Scan for the cell matching the given text and deliver its [x, y] coordinate at center. 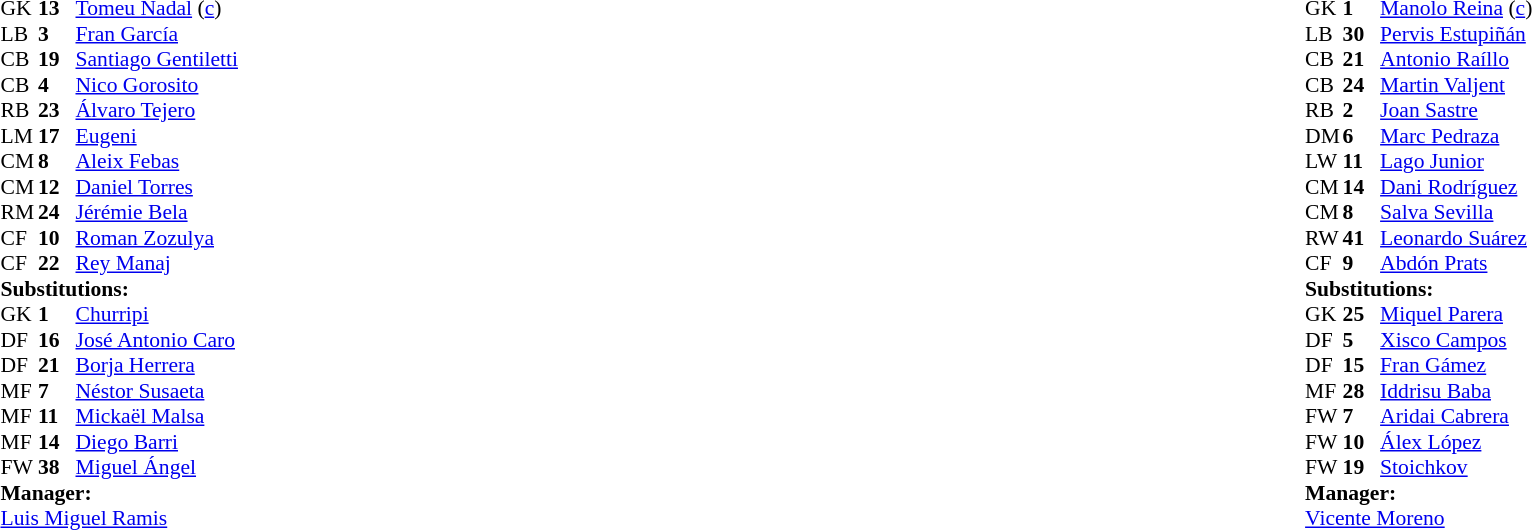
Antonio Raíllo [1456, 59]
1 [57, 315]
LW [1324, 161]
Santiago Gentiletti [157, 59]
Dani Rodríguez [1456, 187]
Fran Gámez [1456, 365]
Aleix Febas [157, 161]
Roman Zozulya [157, 238]
RW [1324, 238]
Miquel Parera [1456, 315]
DM [1324, 136]
22 [57, 263]
6 [1362, 136]
Nico Gorosito [157, 85]
Álex López [1456, 442]
Lago Junior [1456, 161]
RM [19, 213]
Abdón Prats [1456, 263]
Fran García [157, 34]
Eugeni [157, 136]
25 [1362, 315]
2 [1362, 111]
José Antonio Caro [157, 340]
12 [57, 187]
Churripi [157, 315]
Daniel Torres [157, 187]
Miguel Ángel [157, 467]
Xisco Campos [1456, 340]
30 [1362, 34]
Martin Valjent [1456, 85]
9 [1362, 263]
16 [57, 340]
Aridai Cabrera [1456, 417]
5 [1362, 340]
17 [57, 136]
Leonardo Suárez [1456, 238]
Borja Herrera [157, 365]
Stoichkov [1456, 467]
Diego Barri [157, 442]
Pervis Estupiñán [1456, 34]
Néstor Susaeta [157, 391]
28 [1362, 391]
Jérémie Bela [157, 213]
Marc Pedraza [1456, 136]
Rey Manaj [157, 263]
15 [1362, 365]
38 [57, 467]
LM [19, 136]
Salva Sevilla [1456, 213]
4 [57, 85]
23 [57, 111]
3 [57, 34]
Joan Sastre [1456, 111]
Iddrisu Baba [1456, 391]
Álvaro Tejero [157, 111]
41 [1362, 238]
Mickaël Malsa [157, 417]
